For the text-containing cell, return its midpoint in (X, Y) coordinate format. 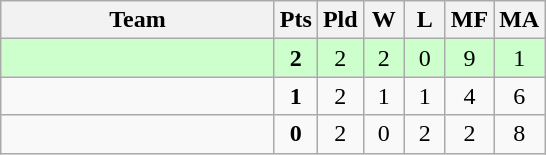
9 (469, 58)
L (424, 20)
MF (469, 20)
6 (520, 96)
MA (520, 20)
Team (138, 20)
W (384, 20)
Pld (340, 20)
Pts (296, 20)
8 (520, 134)
4 (469, 96)
